Provide the [x, y] coordinate of the cell's center where the given text is located.  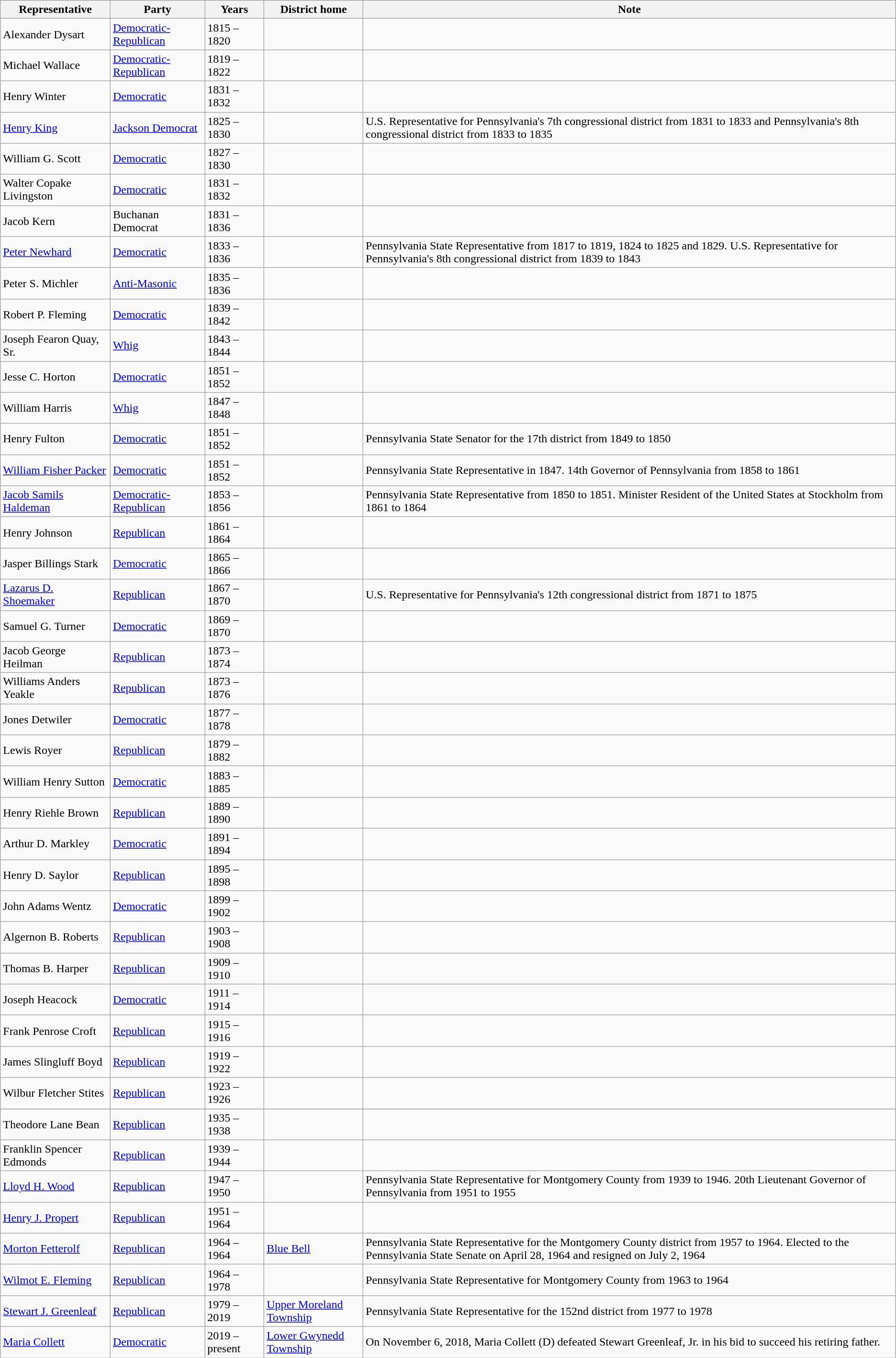
1865 – 1866 [235, 564]
Frank Penrose Croft [56, 1031]
1877 – 1878 [235, 719]
1831 – 1836 [235, 221]
Representative [56, 10]
2019 – present [235, 1342]
Henry Winter [56, 97]
1827 – 1830 [235, 159]
Stewart J. Greenleaf [56, 1311]
William G. Scott [56, 159]
Henry J. Propert [56, 1218]
1964 – 1964 [235, 1248]
1873 – 1876 [235, 688]
U.S. Representative for Pennsylvania's 7th congressional district from 1831 to 1833 and Pennsylvania's 8th congressional district from 1833 to 1835 [630, 127]
Lower Gwynedd Township [314, 1342]
1839 – 1842 [235, 314]
Years [235, 10]
1964 – 1978 [235, 1280]
1815 – 1820 [235, 34]
U.S. Representative for Pennsylvania's 12th congressional district from 1871 to 1875 [630, 595]
Jesse C. Horton [56, 376]
1825 – 1830 [235, 127]
Arthur D. Markley [56, 843]
Wilmot E. Fleming [56, 1280]
John Adams Wentz [56, 907]
Jackson Democrat [157, 127]
William Fisher Packer [56, 470]
Maria Collett [56, 1342]
Pennsylvania State Representative for Montgomery County from 1939 to 1946. 20th Lieutenant Governor of Pennsylvania from 1951 to 1955 [630, 1186]
Pennsylvania State Representative for the 152nd district from 1977 to 1978 [630, 1311]
William Henry Sutton [56, 781]
1819 – 1822 [235, 65]
Joseph Heacock [56, 999]
Joseph Fearon Quay, Sr. [56, 346]
Blue Bell [314, 1248]
1903 – 1908 [235, 937]
Upper Moreland Township [314, 1311]
1879 – 1882 [235, 751]
Robert P. Fleming [56, 314]
Theodore Lane Bean [56, 1124]
Peter Newhard [56, 252]
1869 – 1870 [235, 626]
Pennsylvania State Representative for Montgomery County from 1963 to 1964 [630, 1280]
Pennsylvania State Senator for the 17th district from 1849 to 1850 [630, 439]
District home [314, 10]
1867 – 1870 [235, 595]
Henry Riehle Brown [56, 813]
1891 – 1894 [235, 843]
1915 – 1916 [235, 1031]
Jasper Billings Stark [56, 564]
William Harris [56, 408]
Henry Johnson [56, 532]
1843 – 1844 [235, 346]
1861 – 1864 [235, 532]
Henry D. Saylor [56, 875]
1895 – 1898 [235, 875]
1873 – 1874 [235, 657]
1833 – 1836 [235, 252]
1847 – 1848 [235, 408]
Lloyd H. Wood [56, 1186]
James Slingluff Boyd [56, 1062]
1889 – 1890 [235, 813]
1853 – 1856 [235, 502]
Peter S. Michler [56, 283]
Jacob Kern [56, 221]
Jones Detwiler [56, 719]
Pennsylvania State Representative from 1850 to 1851. Minister Resident of the United States at Stockholm from 1861 to 1864 [630, 502]
1951 – 1964 [235, 1218]
1947 – 1950 [235, 1186]
Alexander Dysart [56, 34]
Anti-Masonic [157, 283]
Algernon B. Roberts [56, 937]
Thomas B. Harper [56, 969]
1935 – 1938 [235, 1124]
1835 – 1836 [235, 283]
Franklin Spencer Edmonds [56, 1156]
Pennsylvania State Representative in 1847. 14th Governor of Pennsylvania from 1858 to 1861 [630, 470]
Wilbur Fletcher Stites [56, 1093]
1883 – 1885 [235, 781]
Note [630, 10]
Henry Fulton [56, 439]
1909 – 1910 [235, 969]
1911 – 1914 [235, 999]
Samuel G. Turner [56, 626]
1923 – 1926 [235, 1093]
1919 – 1922 [235, 1062]
Henry King [56, 127]
1899 – 1902 [235, 907]
Morton Fetterolf [56, 1248]
Jacob Samils Haldeman [56, 502]
Walter Copake Livingston [56, 190]
1939 – 1944 [235, 1156]
Lazarus D. Shoemaker [56, 595]
Michael Wallace [56, 65]
1979 – 2019 [235, 1311]
Jacob George Heilman [56, 657]
On November 6, 2018, Maria Collett (D) defeated Stewart Greenleaf, Jr. in his bid to succeed his retiring father. [630, 1342]
Party [157, 10]
Lewis Royer [56, 751]
Williams Anders Yeakle [56, 688]
Buchanan Democrat [157, 221]
